Pinpoint the cell where the given text exists, returning its (X, Y) midpoint coordinate. 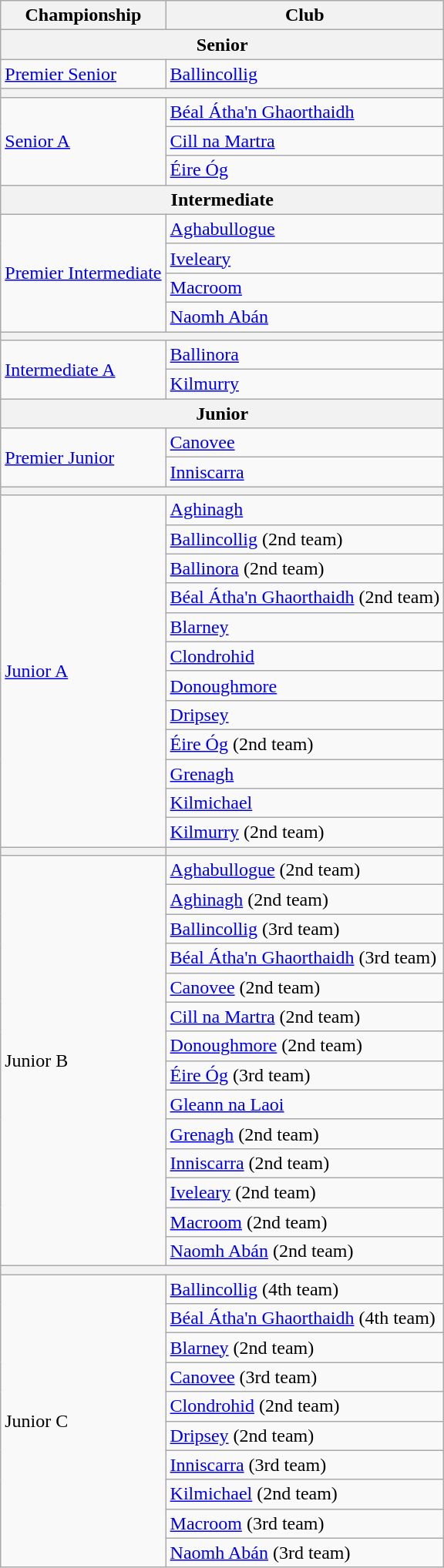
Clondrohid (2nd team) (305, 1406)
Kilmurry (2nd team) (305, 833)
Béal Átha'n Ghaorthaidh (4th team) (305, 1318)
Championship (83, 15)
Dripsey (2nd team) (305, 1436)
Béal Átha'n Ghaorthaidh (305, 112)
Béal Átha'n Ghaorthaidh (3rd team) (305, 958)
Grenagh (305, 774)
Dripsey (305, 715)
Junior A (83, 672)
Ballinora (305, 355)
Kilmichael (305, 803)
Canovee (3rd team) (305, 1377)
Aghabullogue (305, 229)
Aghinagh (2nd team) (305, 900)
Inniscarra (2nd team) (305, 1163)
Senior A (83, 141)
Gleann na Laoi (305, 1104)
Canovee (305, 443)
Donoughmore (305, 685)
Macroom (305, 287)
Inniscarra (3rd team) (305, 1465)
Canovee (2nd team) (305, 987)
Aghabullogue (2nd team) (305, 870)
Naomh Abán (305, 317)
Béal Átha'n Ghaorthaidh (2nd team) (305, 598)
Inniscarra (305, 472)
Blarney (2nd team) (305, 1348)
Ballincollig (4th team) (305, 1289)
Donoughmore (2nd team) (305, 1046)
Iveleary (305, 258)
Cill na Martra (2nd team) (305, 1017)
Club (305, 15)
Premier Junior (83, 457)
Naomh Abán (3rd team) (305, 1553)
Junior (222, 414)
Macroom (2nd team) (305, 1222)
Premier Senior (83, 74)
Ballincollig (305, 74)
Grenagh (2nd team) (305, 1134)
Senior (222, 45)
Éire Óg (305, 170)
Éire Óg (3rd team) (305, 1075)
Blarney (305, 627)
Éire Óg (2nd team) (305, 744)
Aghinagh (305, 510)
Naomh Abán (2nd team) (305, 1251)
Ballincollig (3rd team) (305, 929)
Ballincollig (2nd team) (305, 539)
Junior C (83, 1422)
Macroom (3rd team) (305, 1523)
Junior B (83, 1061)
Iveleary (2nd team) (305, 1192)
Intermediate (222, 199)
Kilmichael (2nd team) (305, 1494)
Cill na Martra (305, 141)
Intermediate A (83, 370)
Clondrohid (305, 656)
Kilmurry (305, 384)
Ballinora (2nd team) (305, 568)
Premier Intermediate (83, 273)
